Scan for the cell matching the given text and deliver its [x, y] coordinate at center. 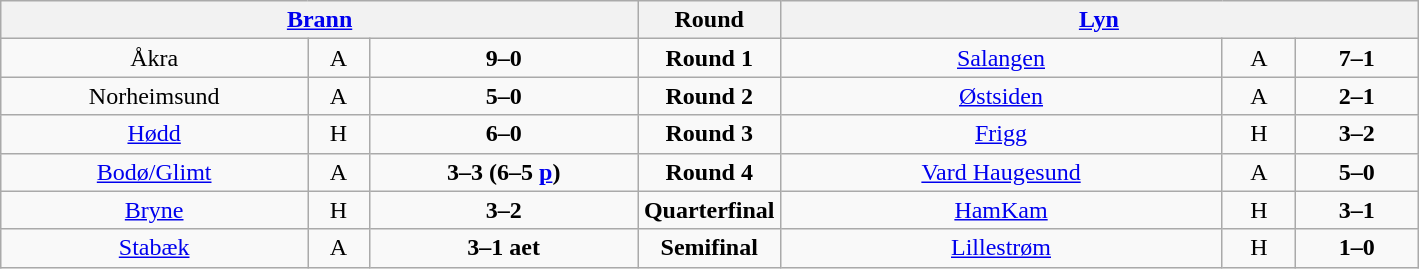
Stabæk [154, 248]
HamKam [1001, 210]
2–1 [1357, 96]
Round 2 [709, 96]
Hødd [154, 134]
Round [709, 20]
3–3 (6–5 p) [504, 172]
Round 3 [709, 134]
3–1 aet [504, 248]
Norheimsund [154, 96]
Bodø/Glimt [154, 172]
1–0 [1357, 248]
Salangen [1001, 58]
Bryne [154, 210]
Vard Haugesund [1001, 172]
Åkra [154, 58]
Frigg [1001, 134]
Semifinal [709, 248]
Round 4 [709, 172]
Brann [320, 20]
Quarterfinal [709, 210]
Lillestrøm [1001, 248]
Østsiden [1001, 96]
Lyn [1099, 20]
6–0 [504, 134]
7–1 [1357, 58]
9–0 [504, 58]
3–1 [1357, 210]
Round 1 [709, 58]
